For the text-containing cell, return its midpoint in [x, y] coordinate format. 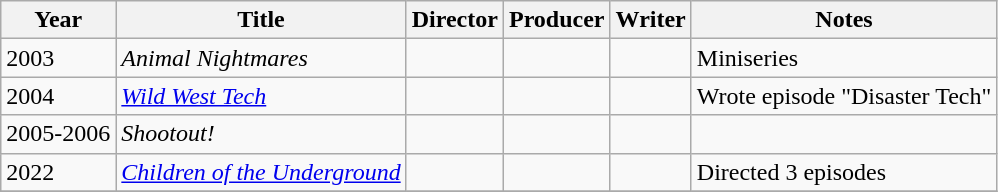
Animal Nightmares [261, 58]
2022 [58, 172]
Writer [650, 20]
Miniseries [844, 58]
2005-2006 [58, 134]
Notes [844, 20]
Directed 3 episodes [844, 172]
Children of the Underground [261, 172]
2003 [58, 58]
Director [454, 20]
Producer [556, 20]
Title [261, 20]
Shootout! [261, 134]
Wrote episode "Disaster Tech" [844, 96]
Year [58, 20]
Wild West Tech [261, 96]
2004 [58, 96]
